From the cell containing the given text, extract its center point as (x, y) coordinate. 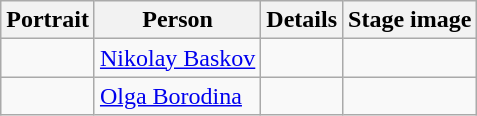
Nikolay Baskov (177, 58)
Details (302, 20)
Portrait (48, 20)
Person (177, 20)
Olga Borodina (177, 96)
Stage image (410, 20)
